Determine the (X, Y) coordinate at the center of the cell enclosing the given text.  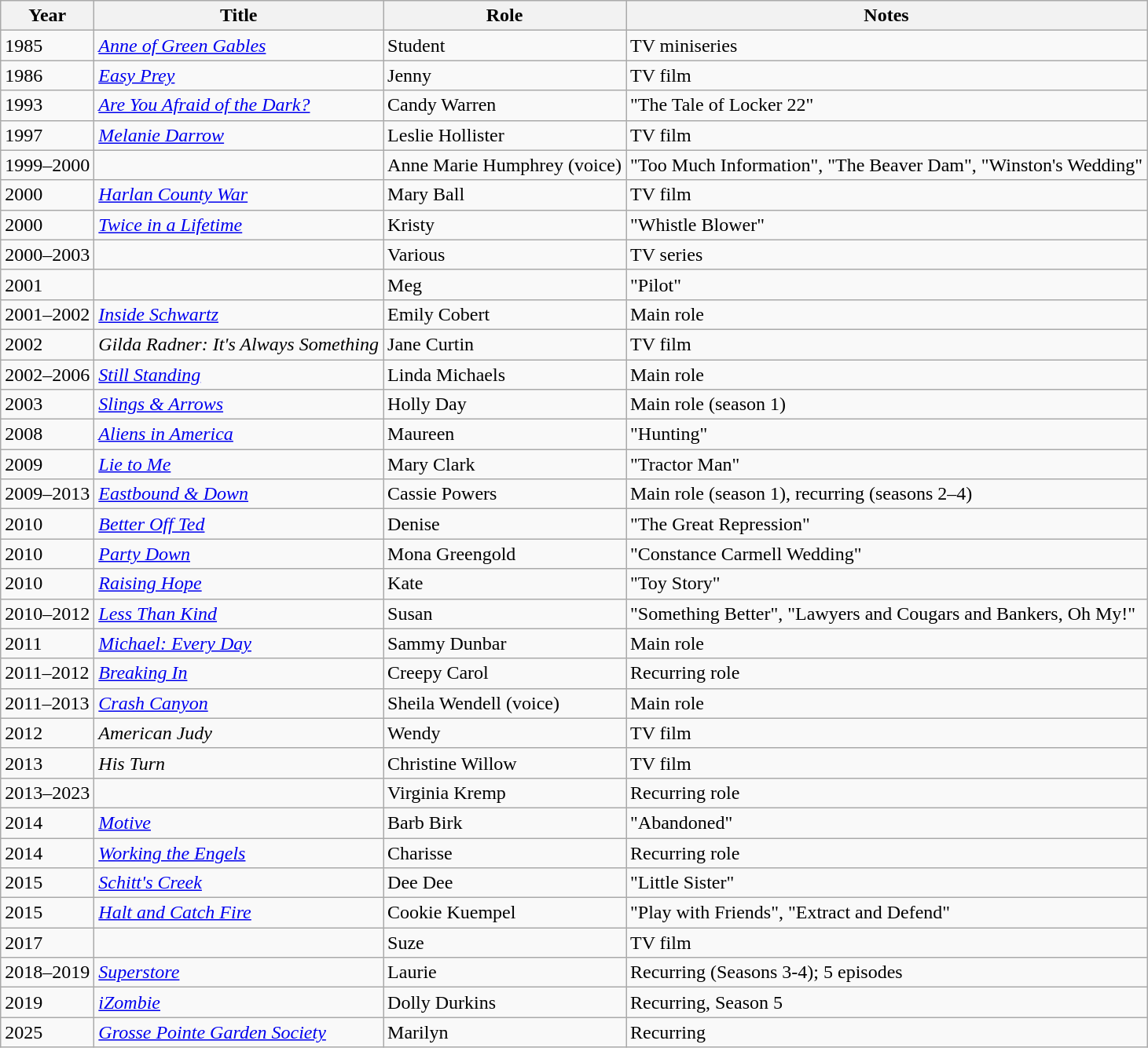
Mona Greengold (504, 554)
2025 (47, 1032)
Twice in a Lifetime (239, 225)
Slings & Arrows (239, 405)
Are You Afraid of the Dark? (239, 105)
1997 (47, 135)
Year (47, 16)
Better Off Ted (239, 524)
TV miniseries (886, 46)
Sheila Wendell (voice) (504, 703)
"Toy Story" (886, 584)
Holly Day (504, 405)
Schitt's Creek (239, 883)
2018–2019 (47, 973)
2002 (47, 344)
Charisse (504, 852)
2001–2002 (47, 314)
Melanie Darrow (239, 135)
Harlan County War (239, 195)
Wendy (504, 733)
Motive (239, 823)
Less Than Kind (239, 614)
Maureen (504, 434)
Marilyn (504, 1032)
His Turn (239, 763)
Sammy Dunbar (504, 643)
Cassie Powers (504, 494)
"The Great Repression" (886, 524)
Creepy Carol (504, 673)
Anne of Green Gables (239, 46)
Meg (504, 284)
Main role (season 1) (886, 405)
Virginia Kremp (504, 793)
Aliens in America (239, 434)
Recurring (Seasons 3-4); 5 episodes (886, 973)
Inside Schwartz (239, 314)
Crash Canyon (239, 703)
"Hunting" (886, 434)
"Play with Friends", "Extract and Defend" (886, 913)
Dolly Durkins (504, 1002)
Raising Hope (239, 584)
"Too Much Information", "The Beaver Dam", "Winston's Wedding" (886, 165)
Eastbound & Down (239, 494)
Role (504, 16)
Lie to Me (239, 464)
"Abandoned" (886, 823)
Gilda Radner: It's Always Something (239, 344)
Kristy (504, 225)
Emily Cobert (504, 314)
Halt and Catch Fire (239, 913)
"Something Better", "Lawyers and Cougars and Bankers, Oh My!" (886, 614)
2009 (47, 464)
2011–2012 (47, 673)
2001 (47, 284)
Anne Marie Humphrey (voice) (504, 165)
Still Standing (239, 375)
Breaking In (239, 673)
"Pilot" (886, 284)
Party Down (239, 554)
2013 (47, 763)
Linda Michaels (504, 375)
Christine Willow (504, 763)
Suze (504, 943)
Candy Warren (504, 105)
Various (504, 255)
Mary Clark (504, 464)
Laurie (504, 973)
1999–2000 (47, 165)
"The Tale of Locker 22" (886, 105)
"Whistle Blower" (886, 225)
Kate (504, 584)
2019 (47, 1002)
Title (239, 16)
2013–2023 (47, 793)
TV series (886, 255)
Recurring (886, 1032)
Jane Curtin (504, 344)
Recurring, Season 5 (886, 1002)
"Constance Carmell Wedding" (886, 554)
Michael: Every Day (239, 643)
2008 (47, 434)
2000–2003 (47, 255)
2010–2012 (47, 614)
2012 (47, 733)
Jenny (504, 75)
2011 (47, 643)
Cookie Kuempel (504, 913)
2009–2013 (47, 494)
"Little Sister" (886, 883)
Mary Ball (504, 195)
2002–2006 (47, 375)
Susan (504, 614)
Student (504, 46)
2003 (47, 405)
Dee Dee (504, 883)
Notes (886, 16)
1985 (47, 46)
Leslie Hollister (504, 135)
2011–2013 (47, 703)
iZombie (239, 1002)
Main role (season 1), recurring (seasons 2–4) (886, 494)
American Judy (239, 733)
Barb Birk (504, 823)
Easy Prey (239, 75)
1993 (47, 105)
"Tractor Man" (886, 464)
Superstore (239, 973)
Grosse Pointe Garden Society (239, 1032)
2017 (47, 943)
Denise (504, 524)
1986 (47, 75)
Working the Engels (239, 852)
